From the cell containing the given text, extract its center point as [x, y] coordinate. 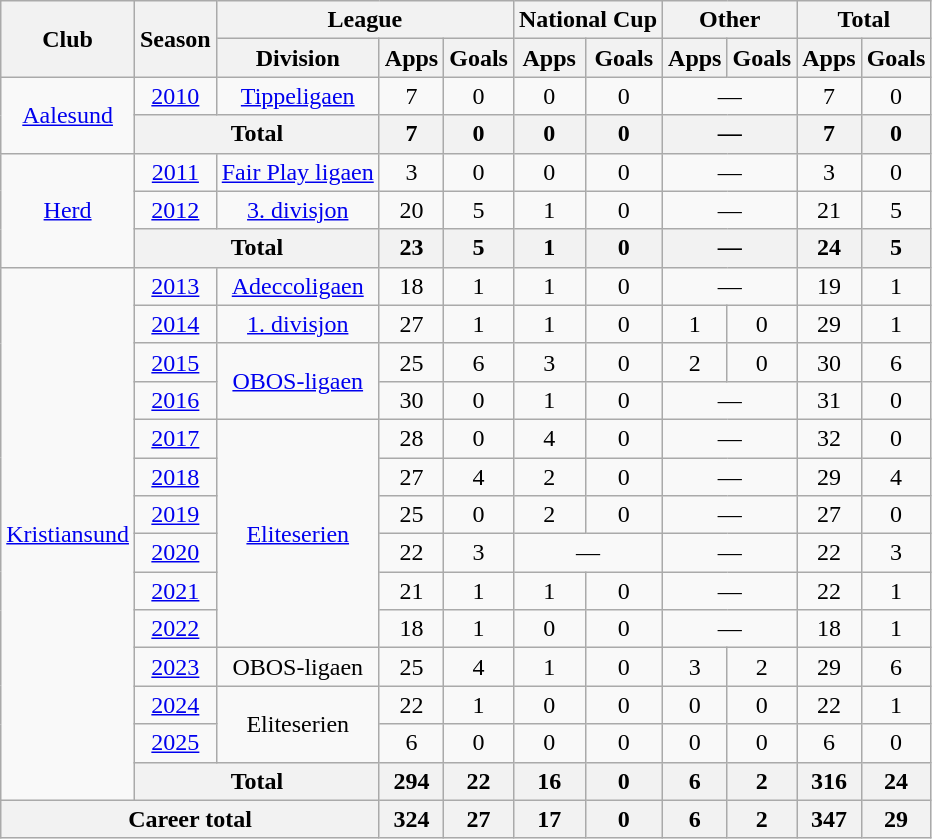
2014 [175, 324]
2024 [175, 705]
17 [549, 819]
Adeccoligaen [298, 286]
2021 [175, 591]
2015 [175, 362]
Kristiansund [68, 534]
2010 [175, 96]
19 [829, 286]
Aalesund [68, 115]
Tippeligaen [298, 96]
31 [829, 400]
2022 [175, 629]
3. divisjon [298, 210]
2025 [175, 743]
1. divisjon [298, 324]
National Cup [588, 20]
Career total [190, 819]
2018 [175, 477]
Herd [68, 210]
League [364, 20]
32 [829, 438]
2012 [175, 210]
2023 [175, 667]
Fair Play ligaen [298, 172]
Other [730, 20]
Season [175, 39]
316 [829, 781]
20 [411, 210]
347 [829, 819]
16 [549, 781]
Division [298, 58]
28 [411, 438]
324 [411, 819]
294 [411, 781]
2020 [175, 553]
23 [411, 248]
2013 [175, 286]
Club [68, 39]
2019 [175, 515]
2011 [175, 172]
2017 [175, 438]
2016 [175, 400]
